Locate the cell with the specified text and output its (x, y) center coordinate. 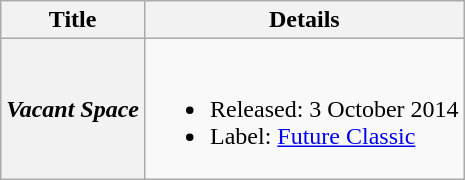
Released: 3 October 2014Label: Future Classic (304, 109)
Title (73, 20)
Details (304, 20)
Vacant Space (73, 109)
